Pinpoint the cell where the given text exists, returning its (X, Y) midpoint coordinate. 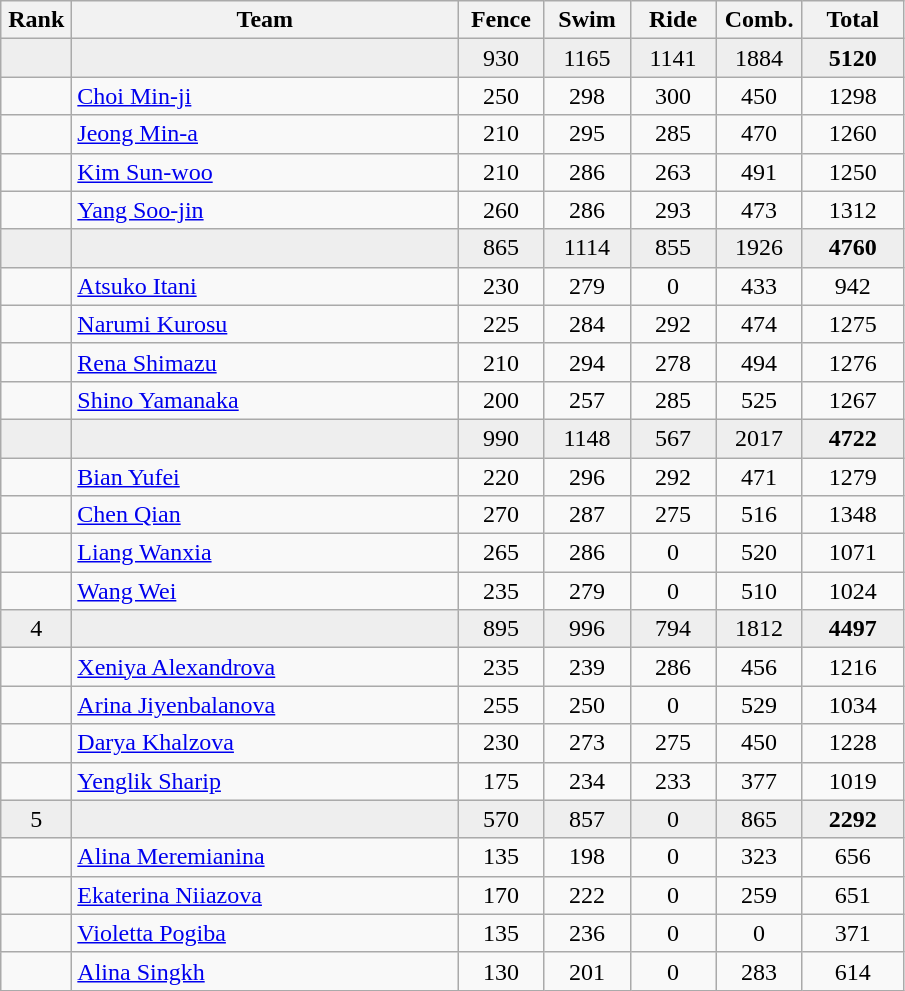
1260 (852, 134)
Kim Sun-woo (265, 172)
4 (36, 629)
298 (587, 96)
234 (587, 781)
130 (501, 971)
1298 (852, 96)
529 (759, 705)
295 (587, 134)
516 (759, 515)
Shino Yamanaka (265, 400)
239 (587, 667)
270 (501, 515)
2292 (852, 819)
1228 (852, 743)
170 (501, 895)
Comb. (759, 20)
293 (673, 210)
Rena Shimazu (265, 362)
930 (501, 58)
233 (673, 781)
614 (852, 971)
996 (587, 629)
201 (587, 971)
470 (759, 134)
1250 (852, 172)
1216 (852, 667)
1034 (852, 705)
Swim (587, 20)
Bian Yufei (265, 477)
Rank (36, 20)
Liang Wanxia (265, 553)
175 (501, 781)
278 (673, 362)
1024 (852, 591)
Violetta Pogiba (265, 933)
Chen Qian (265, 515)
433 (759, 286)
474 (759, 324)
942 (852, 286)
1165 (587, 58)
473 (759, 210)
225 (501, 324)
4497 (852, 629)
1279 (852, 477)
4722 (852, 438)
Alina Singkh (265, 971)
200 (501, 400)
Atsuko Itani (265, 286)
220 (501, 477)
Yang Soo-jin (265, 210)
857 (587, 819)
Jeong Min-a (265, 134)
Choi Min-ji (265, 96)
265 (501, 553)
1884 (759, 58)
257 (587, 400)
510 (759, 591)
520 (759, 553)
567 (673, 438)
456 (759, 667)
323 (759, 857)
525 (759, 400)
273 (587, 743)
300 (673, 96)
1148 (587, 438)
377 (759, 781)
222 (587, 895)
198 (587, 857)
651 (852, 895)
Total (852, 20)
255 (501, 705)
1276 (852, 362)
1312 (852, 210)
263 (673, 172)
794 (673, 629)
570 (501, 819)
5120 (852, 58)
1267 (852, 400)
1926 (759, 248)
236 (587, 933)
294 (587, 362)
1812 (759, 629)
1114 (587, 248)
Narumi Kurosu (265, 324)
Darya Khalzova (265, 743)
283 (759, 971)
895 (501, 629)
Arina Jiyenbalanova (265, 705)
Alina Meremianina (265, 857)
1071 (852, 553)
5 (36, 819)
Wang Wei (265, 591)
371 (852, 933)
Xeniya Alexandrova (265, 667)
Fence (501, 20)
1275 (852, 324)
494 (759, 362)
656 (852, 857)
2017 (759, 438)
471 (759, 477)
1141 (673, 58)
Yenglik Sharip (265, 781)
260 (501, 210)
855 (673, 248)
259 (759, 895)
1348 (852, 515)
1019 (852, 781)
4760 (852, 248)
491 (759, 172)
296 (587, 477)
Ekaterina Niiazova (265, 895)
990 (501, 438)
287 (587, 515)
Team (265, 20)
284 (587, 324)
Ride (673, 20)
